Detect which cell encompasses the target text, then output its (x, y) center coordinate. 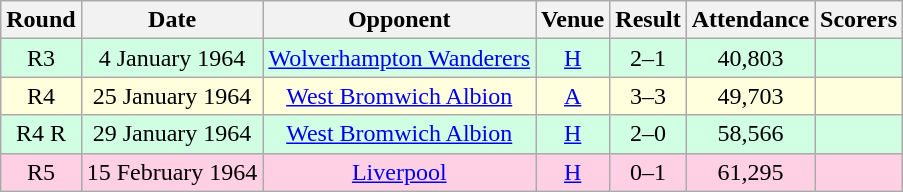
29 January 1964 (172, 134)
R5 (41, 172)
R4 R (41, 134)
R4 (41, 96)
40,803 (750, 58)
61,295 (750, 172)
Scorers (859, 20)
Round (41, 20)
3–3 (648, 96)
Attendance (750, 20)
25 January 1964 (172, 96)
Wolverhampton Wanderers (400, 58)
0–1 (648, 172)
Result (648, 20)
R3 (41, 58)
58,566 (750, 134)
Liverpool (400, 172)
4 January 1964 (172, 58)
Date (172, 20)
49,703 (750, 96)
Opponent (400, 20)
15 February 1964 (172, 172)
Venue (573, 20)
2–0 (648, 134)
2–1 (648, 58)
A (573, 96)
